Find where the given text appears and provide that cell's center as [x, y] coordinate. 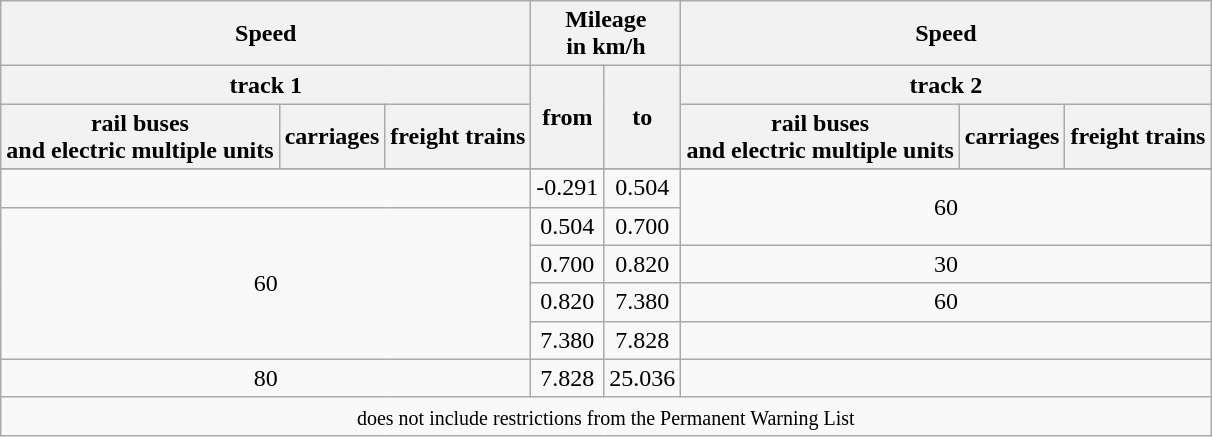
-0.291 [568, 188]
30 [946, 264]
track 2 [946, 85]
Mileagein km/h [606, 34]
from [568, 118]
25.036 [642, 378]
80 [266, 378]
to [642, 118]
does not include restrictions from the Permanent Warning List [606, 416]
track 1 [266, 85]
